Find where the given text appears and provide that cell's center as [x, y] coordinate. 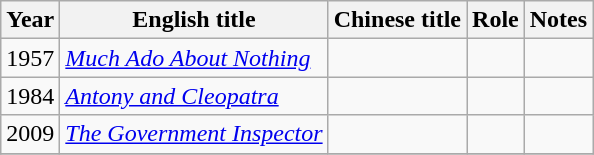
English title [194, 20]
2009 [30, 134]
Notes [558, 20]
The Government Inspector [194, 134]
Antony and Cleopatra [194, 96]
Role [496, 20]
Chinese title [397, 20]
Much Ado About Nothing [194, 58]
Year [30, 20]
1957 [30, 58]
1984 [30, 96]
